For the text-containing cell, return its midpoint in [X, Y] coordinate format. 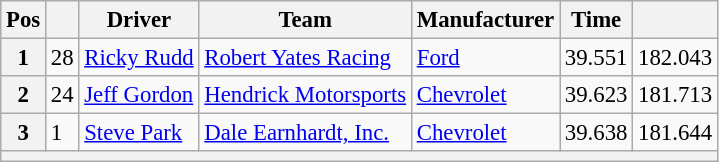
3 [24, 133]
Manufacturer [485, 20]
Jeff Gordon [139, 95]
Driver [139, 20]
Hendrick Motorsports [305, 95]
Dale Earnhardt, Inc. [305, 133]
39.638 [596, 133]
Pos [24, 20]
181.713 [676, 95]
Ricky Rudd [139, 58]
181.644 [676, 133]
28 [62, 58]
39.623 [596, 95]
39.551 [596, 58]
Team [305, 20]
2 [24, 95]
Time [596, 20]
Robert Yates Racing [305, 58]
182.043 [676, 58]
Ford [485, 58]
Steve Park [139, 133]
24 [62, 95]
